Output the (X, Y) coordinate of the center of the cell containing the given text.  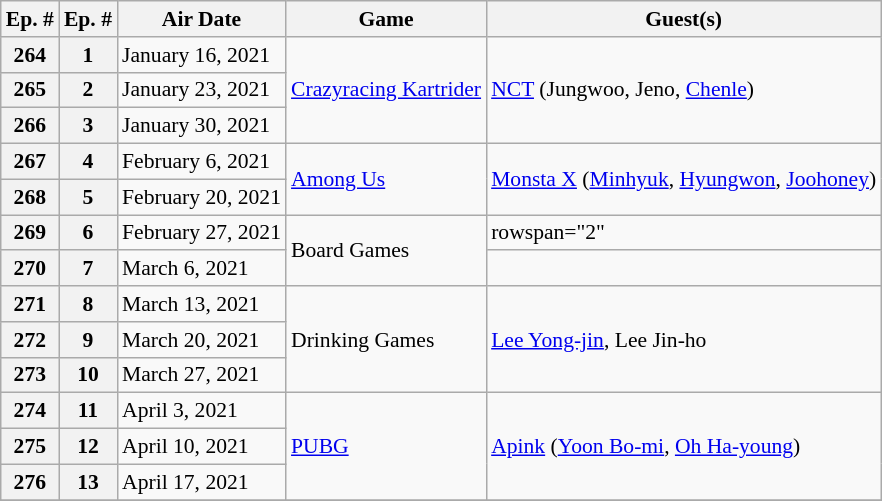
3 (88, 126)
Board Games (386, 250)
Monsta X (Minhyuk, Hyungwon, Joohoney) (684, 180)
268 (30, 197)
10 (88, 375)
February 20, 2021 (202, 197)
271 (30, 304)
12 (88, 447)
273 (30, 375)
5 (88, 197)
April 10, 2021 (202, 447)
February 27, 2021 (202, 233)
Drinking Games (386, 340)
8 (88, 304)
2 (88, 90)
264 (30, 55)
274 (30, 411)
rowspan="2" (684, 233)
Apink (Yoon Bo-mi, Oh Ha-young) (684, 446)
February 6, 2021 (202, 162)
Guest(s) (684, 19)
267 (30, 162)
April 3, 2021 (202, 411)
276 (30, 482)
March 13, 2021 (202, 304)
April 17, 2021 (202, 482)
PUBG (386, 446)
Air Date (202, 19)
275 (30, 447)
265 (30, 90)
March 27, 2021 (202, 375)
January 16, 2021 (202, 55)
March 20, 2021 (202, 340)
1 (88, 55)
Crazyracing Kartrider (386, 90)
272 (30, 340)
January 23, 2021 (202, 90)
7 (88, 269)
NCT (Jungwoo, Jeno, Chenle) (684, 90)
March 6, 2021 (202, 269)
Lee Yong-jin, Lee Jin-ho (684, 340)
270 (30, 269)
Among Us (386, 180)
9 (88, 340)
6 (88, 233)
January 30, 2021 (202, 126)
11 (88, 411)
269 (30, 233)
Game (386, 19)
266 (30, 126)
13 (88, 482)
4 (88, 162)
